Find where the given text appears and provide that cell's center as [X, Y] coordinate. 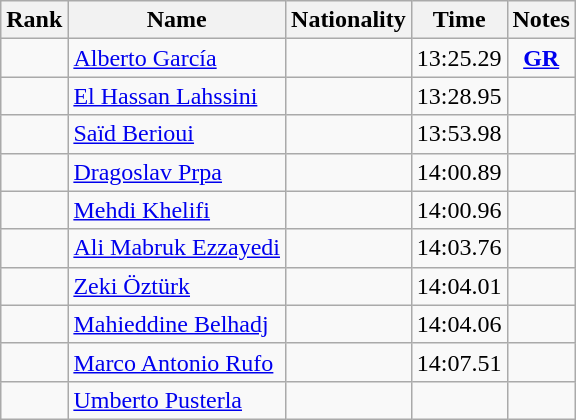
Marco Antonio Rufo [177, 362]
Mehdi Khelifi [177, 210]
14:03.76 [459, 248]
Zeki Öztürk [177, 286]
13:53.98 [459, 134]
13:25.29 [459, 58]
14:00.89 [459, 172]
GR [541, 58]
14:04.06 [459, 324]
Saïd Berioui [177, 134]
Time [459, 20]
El Hassan Lahssini [177, 96]
13:28.95 [459, 96]
Mahieddine Belhadj [177, 324]
14:04.01 [459, 286]
Dragoslav Prpa [177, 172]
Umberto Pusterla [177, 400]
Nationality [349, 20]
Notes [541, 20]
14:00.96 [459, 210]
Alberto García [177, 58]
Name [177, 20]
14:07.51 [459, 362]
Rank [34, 20]
Ali Mabruk Ezzayedi [177, 248]
